Identify which cell holds the provided text, then report its [x, y] central coordinate. 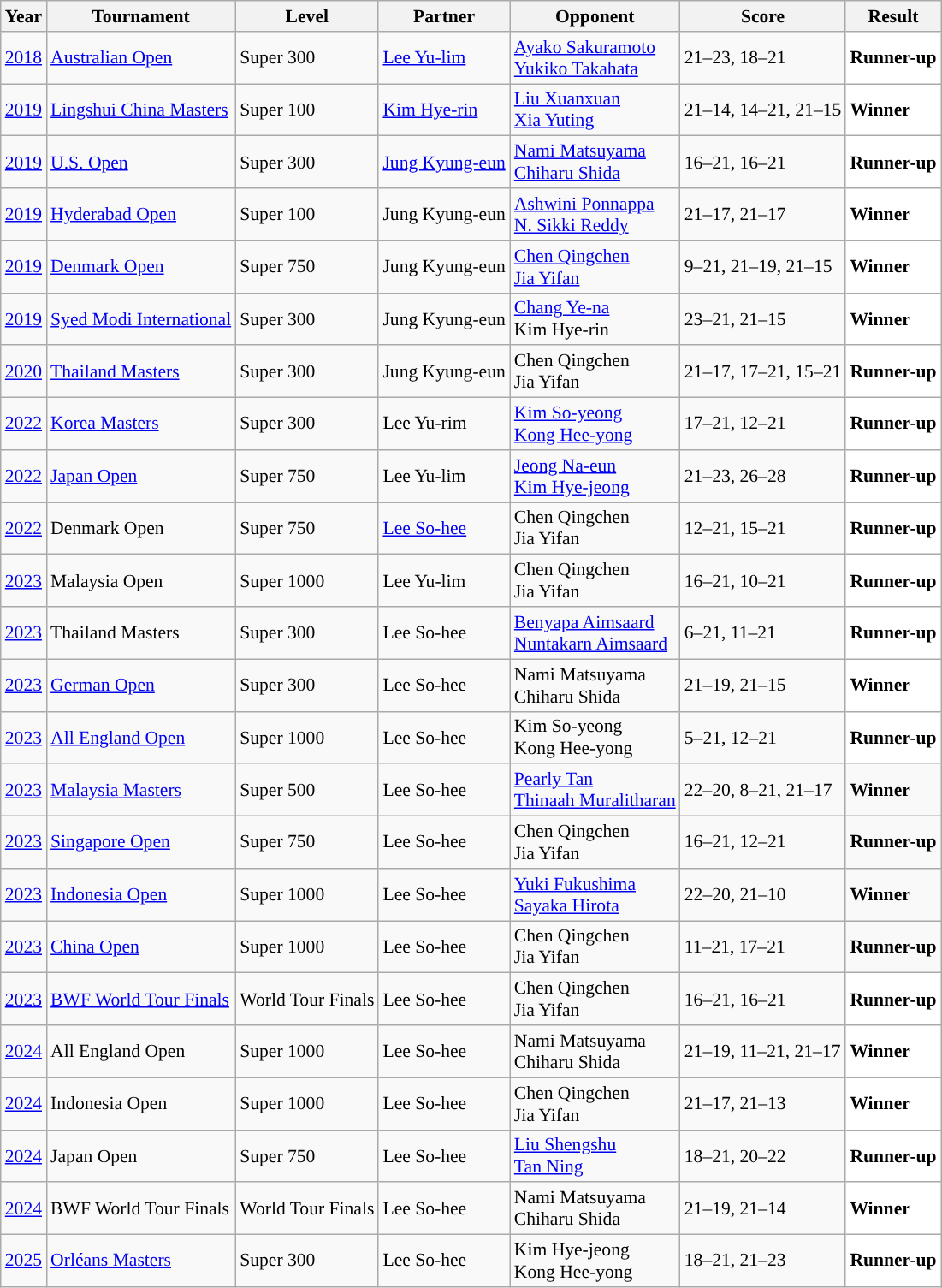
21–19, 11–21, 21–17 [763, 1051]
2018 [24, 58]
Chang Ye-na Kim Hye-rin [595, 318]
Lingshui China Masters [140, 110]
2025 [24, 1261]
Syed Modi International [140, 318]
German Open [140, 685]
5–21, 12–21 [763, 738]
Hyderabad Open [140, 214]
Liu Shengshu Tan Ning [595, 1155]
Ayako Sakuramoto Yukiko Takahata [595, 58]
Jeong Na-eun Kim Hye-jeong [595, 476]
Kim Hye-rin [443, 110]
22–20, 8–21, 21–17 [763, 791]
Liu Xuanxuan Xia Yuting [595, 110]
22–20, 21–10 [763, 895]
17–21, 12–21 [763, 424]
Malaysia Masters [140, 791]
Malaysia Open [140, 580]
21–17, 21–17 [763, 214]
Yuki Fukushima Sayaka Hirota [595, 895]
Pearly Tan Thinaah Muralitharan [595, 791]
Ashwini Ponnappa N. Sikki Reddy [595, 214]
21–14, 14–21, 21–15 [763, 110]
Opponent [595, 16]
Singapore Open [140, 842]
18–21, 21–23 [763, 1261]
Level [306, 16]
23–21, 21–15 [763, 318]
Australian Open [140, 58]
U.S. Open [140, 163]
Korea Masters [140, 424]
2020 [24, 371]
Kim Hye-jeong Kong Hee-yong [595, 1261]
18–21, 20–22 [763, 1155]
Lee Yu-rim [443, 424]
Tournament [140, 16]
Score [763, 16]
21–19, 21–15 [763, 685]
21–23, 18–21 [763, 58]
Partner [443, 16]
16–21, 10–21 [763, 580]
6–21, 11–21 [763, 633]
16–21, 12–21 [763, 842]
Year [24, 16]
Super 500 [306, 791]
21–17, 17–21, 15–21 [763, 371]
11–21, 17–21 [763, 947]
China Open [140, 947]
21–23, 26–28 [763, 476]
12–21, 15–21 [763, 529]
Benyapa Aimsaard Nuntakarn Aimsaard [595, 633]
21–19, 21–14 [763, 1208]
Result [893, 16]
21–17, 21–13 [763, 1104]
Orléans Masters [140, 1261]
9–21, 21–19, 21–15 [763, 267]
